Scan for the cell matching the given text and deliver its (x, y) coordinate at center. 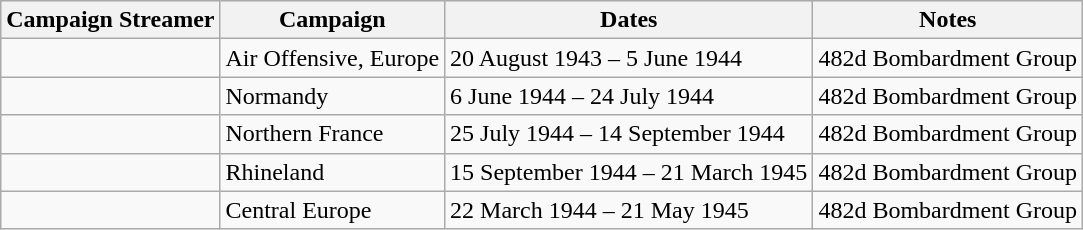
Campaign Streamer (110, 20)
20 August 1943 – 5 June 1944 (629, 58)
6 June 1944 – 24 July 1944 (629, 96)
Dates (629, 20)
Rhineland (332, 172)
Air Offensive, Europe (332, 58)
Central Europe (332, 210)
25 July 1944 – 14 September 1944 (629, 134)
22 March 1944 – 21 May 1945 (629, 210)
Campaign (332, 20)
15 September 1944 – 21 March 1945 (629, 172)
Normandy (332, 96)
Notes (948, 20)
Northern France (332, 134)
